Scan for the cell matching the given text and deliver its [x, y] coordinate at center. 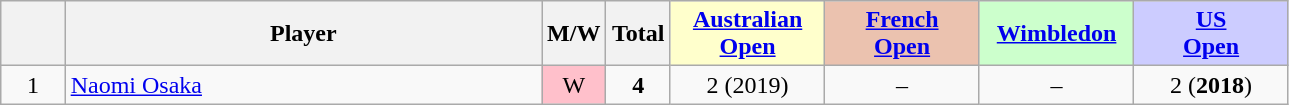
W [574, 85]
2 (2019) [747, 85]
1 [33, 85]
Naomi Osaka [303, 85]
French Open [902, 34]
US Open [1212, 34]
M/W [574, 34]
Total [638, 34]
2 (2018) [1212, 85]
4 [638, 85]
Wimbledon [1056, 34]
Player [303, 34]
Australian Open [747, 34]
